Determine the (x, y) coordinate at the center of the cell enclosing the given text.  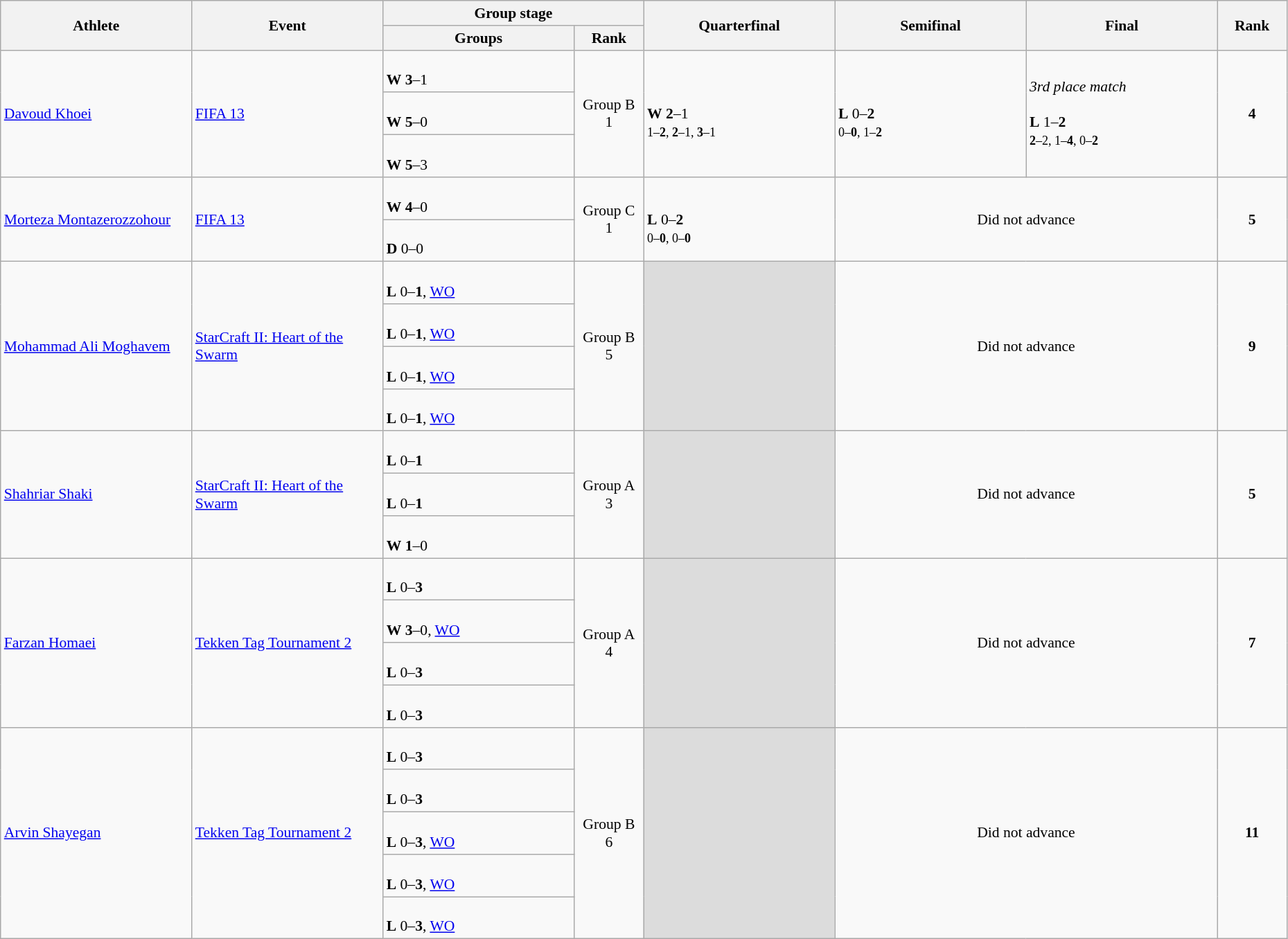
Groups (479, 38)
Semifinal (930, 25)
Farzan Homaei (96, 643)
W 3–1 (479, 71)
Athlete (96, 25)
Group B6 (609, 833)
Quarterfinal (739, 25)
Group stage (513, 13)
L 0–20–0, 1–2 (930, 114)
Group B5 (609, 346)
Group C1 (609, 220)
W 2–11–2, 2–1, 3–1 (739, 114)
Event (288, 25)
Mohammad Ali Moghavem (96, 346)
W 1–0 (479, 537)
11 (1252, 833)
W 3–0, WO (479, 622)
Arvin Shayegan (96, 833)
4 (1252, 114)
7 (1252, 643)
W 4–0 (479, 198)
W 5–3 (479, 156)
Final (1122, 25)
D 0–0 (479, 241)
Shahriar Shaki (96, 494)
Davoud Khoei (96, 114)
W 5–0 (479, 114)
9 (1252, 346)
Group A3 (609, 494)
L 0–20–0, 0–0 (739, 220)
Morteza Montazerozzohour (96, 220)
Group B1 (609, 114)
3rd place matchL 1–22–2, 1–4, 0–2 (1122, 114)
Group A4 (609, 643)
